From the cell containing the given text, extract its center point as (x, y) coordinate. 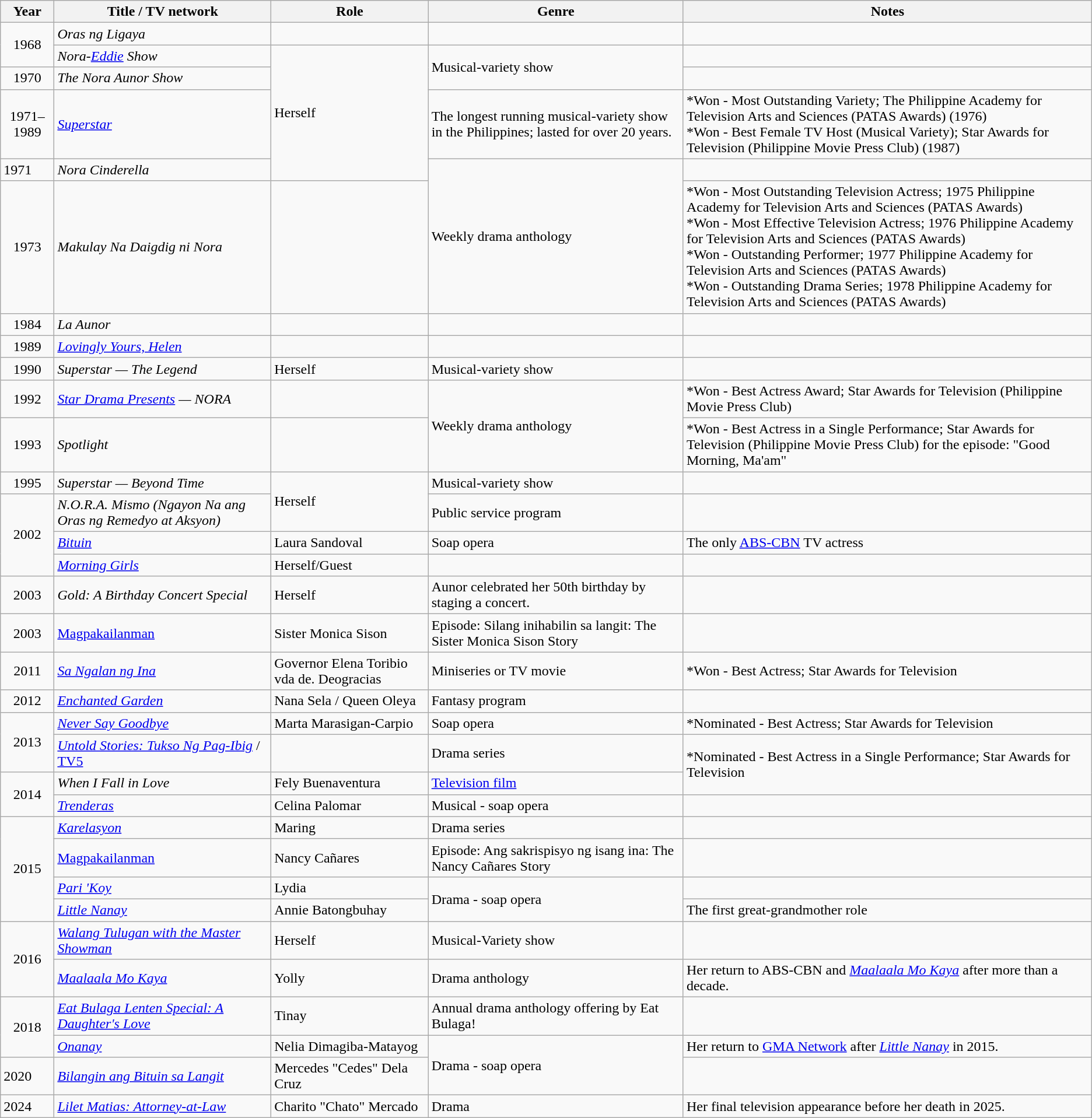
Star Drama Presents — NORA (163, 399)
Her final television appearance before her death in 2025. (887, 1106)
1984 (27, 324)
Never Say Goodbye (163, 723)
Fely Buenaventura (350, 783)
Her return to GMA Network after Little Nanay in 2015. (887, 1046)
2012 (27, 701)
Superstar — The Legend (163, 369)
1971–1989 (27, 124)
2013 (27, 742)
Episode: Ang sakrispisyo ng isang ina: The Nancy Cañares Story (555, 857)
Spotlight (163, 444)
Drama (555, 1106)
Mercedes "Cedes" Dela Cruz (350, 1077)
1993 (27, 444)
Nora-Eddie Show (163, 56)
Oras ng Ligaya (163, 34)
Annual drama anthology offering by Eat Bulaga! (555, 1016)
*Nominated - Best Actress in a Single Performance; Star Awards for Television (887, 764)
Morning Girls (163, 565)
*Nominated - Best Actress; Star Awards for Television (887, 723)
Notes (887, 12)
1970 (27, 78)
Pari 'Koy (163, 888)
Sister Monica Sison (350, 633)
Genre (555, 12)
Gold: A Birthday Concert Special (163, 595)
The Nora Aunor Show (163, 78)
Superstar (163, 124)
Karelasyon (163, 828)
The longest running musical-variety show in the Philippines; lasted for over 20 years. (555, 124)
N.O.R.A. Mismo (Ngayon Na ang Oras ng Remedyo at Aksyon) (163, 513)
1968 (27, 45)
1992 (27, 399)
Fantasy program (555, 701)
Nelia Dimagiba-Matayog (350, 1046)
Title / TV network (163, 12)
2018 (27, 1028)
Her return to ABS-CBN and Maalaala Mo Kaya after more than a decade. (887, 979)
2011 (27, 671)
The first great-grandmother role (887, 910)
Charito "Chato" Mercado (350, 1106)
Trenderas (163, 805)
1973 (27, 247)
Bituin (163, 543)
Enchanted Garden (163, 701)
Bilangin ang Bituin sa Langit (163, 1077)
2002 (27, 535)
1995 (27, 482)
Makulay Na Daigdig ni Nora (163, 247)
Little Nanay (163, 910)
2024 (27, 1106)
When I Fall in Love (163, 783)
1989 (27, 346)
2016 (27, 959)
Maalaala Mo Kaya (163, 979)
Nancy Cañares (350, 857)
Untold Stories: Tukso Ng Pag-Ibig / TV5 (163, 753)
Onanay (163, 1046)
Marta Marasigan-Carpio (350, 723)
Yolly (350, 979)
*Won - Best Actress Award; Star Awards for Television (Philippine Movie Press Club) (887, 399)
Tinay (350, 1016)
2014 (27, 794)
Lydia (350, 888)
*Won - Best Actress in a Single Performance; Star Awards for Television (Philippine Movie Press Club) for the episode: "Good Morning, Ma'am" (887, 444)
Miniseries or TV movie (555, 671)
Musical - soap opera (555, 805)
*Won - Best Actress; Star Awards for Television (887, 671)
Episode: Silang inihabilin sa langit: The Sister Monica Sison Story (555, 633)
Herself/Guest (350, 565)
Walang Tulugan with the Master Showman (163, 940)
Public service program (555, 513)
Drama anthology (555, 979)
The only ABS-CBN TV actress (887, 543)
Television film (555, 783)
2020 (27, 1077)
Laura Sandoval (350, 543)
Lovingly Yours, Helen (163, 346)
Musical-Variety show (555, 940)
Nora Cinderella (163, 170)
Annie Batongbuhay (350, 910)
Maring (350, 828)
Role (350, 12)
1971 (27, 170)
Aunor celebrated her 50th birthday by staging a concert. (555, 595)
Year (27, 12)
1990 (27, 369)
Eat Bulaga Lenten Special: A Daughter's Love (163, 1016)
Lilet Matias: Attorney-at-Law (163, 1106)
Celina Palomar (350, 805)
2015 (27, 869)
Governor Elena Toribio vda de. Deogracias (350, 671)
Nana Sela / Queen Oleya (350, 701)
Superstar — Beyond Time (163, 482)
Sa Ngalan ng Ina (163, 671)
La Aunor (163, 324)
